Identify which cell holds the provided text, then report its (x, y) central coordinate. 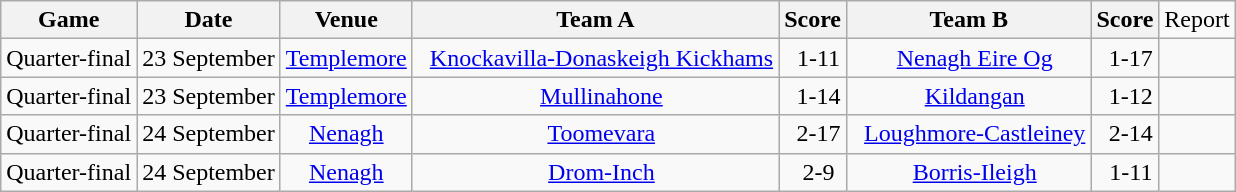
Venue (346, 20)
2-14 (1125, 134)
Team B (969, 20)
Toomevara (595, 134)
Report (1197, 20)
2-17 (813, 134)
1-14 (813, 96)
Mullinahone (595, 96)
1-17 (1125, 58)
Date (209, 20)
Knockavilla-Donaskeigh Kickhams (595, 58)
Team A (595, 20)
Borris-Ileigh (969, 172)
Kildangan (969, 96)
Nenagh Eire Og (969, 58)
Loughmore-Castleiney (969, 134)
Game (69, 20)
Drom-Inch (595, 172)
1-12 (1125, 96)
2-9 (813, 172)
